Search for the cell housing the specified text and yield its [x, y] center coordinate. 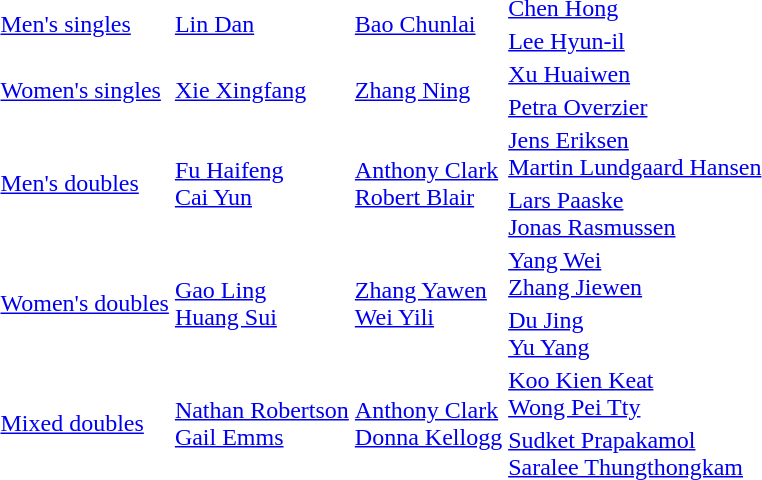
Zhang Yawen Wei Yili [428, 304]
Zhang Ning [428, 90]
Gao Ling Huang Sui [262, 304]
Anthony Clark Robert Blair [428, 184]
Fu Haifeng Cai Yun [262, 184]
Xie Xingfang [262, 90]
